Provide the [x, y] coordinate of the cell's center where the given text is located.  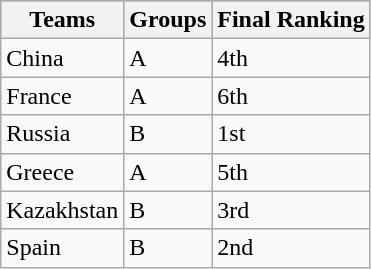
Final Ranking [291, 20]
5th [291, 172]
Russia [62, 134]
France [62, 96]
1st [291, 134]
Groups [168, 20]
3rd [291, 210]
4th [291, 58]
Greece [62, 172]
6th [291, 96]
2nd [291, 248]
China [62, 58]
Teams [62, 20]
Spain [62, 248]
Kazakhstan [62, 210]
